For the text-containing cell, return its midpoint in [x, y] coordinate format. 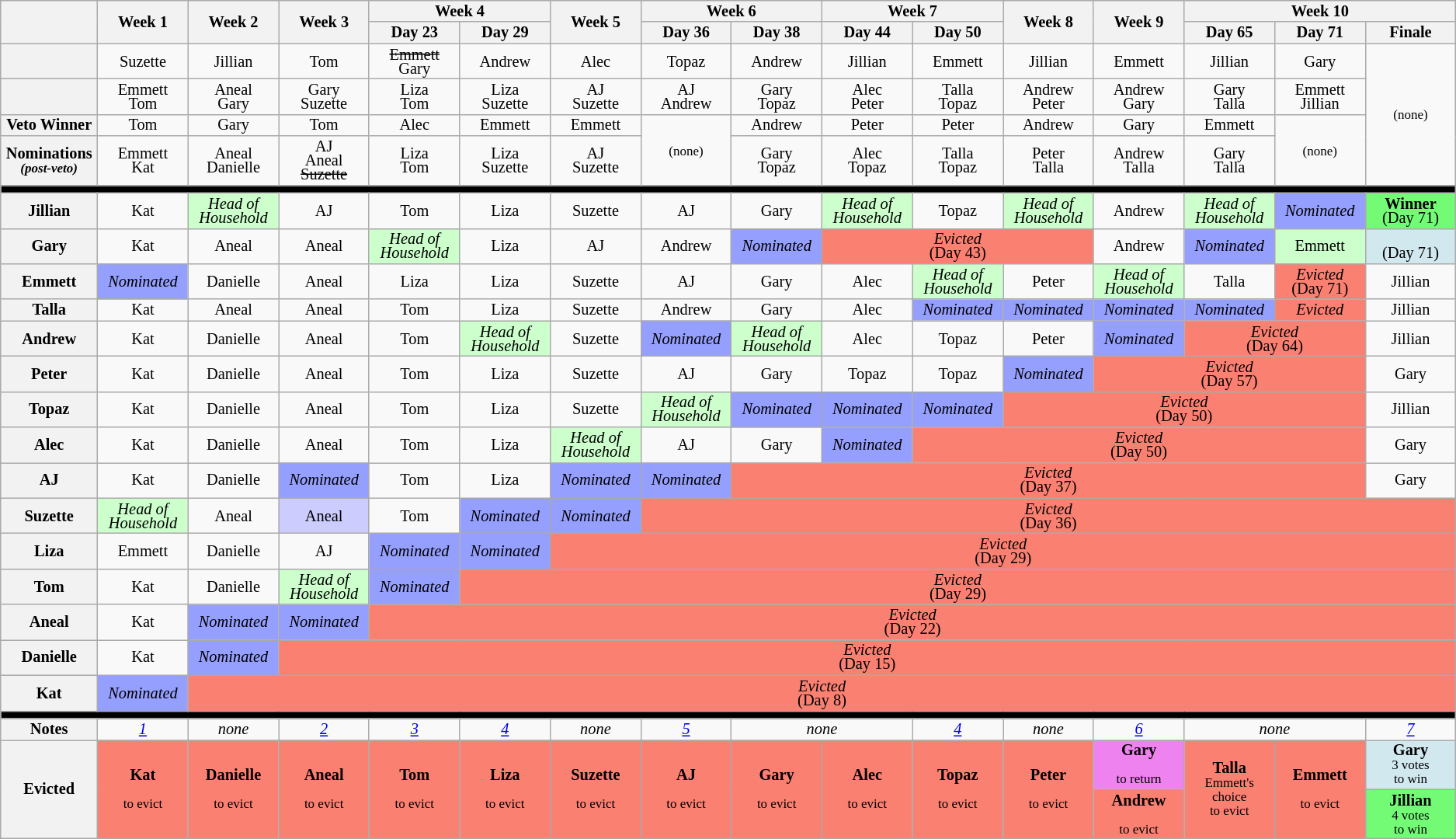
Andrewto evict [1138, 814]
Evicted(Day 15) [867, 657]
Week 9 [1138, 22]
AnealDanielle [233, 161]
Katto evict [143, 789]
EmmettJillian [1320, 96]
AlecPeter [867, 96]
AJto evict [686, 789]
EmmettGary [415, 61]
Week 1 [143, 22]
AndrewTalla [1138, 161]
(Day 71) [1410, 246]
Nominations(post-veto) [50, 161]
PeterTalla [1048, 161]
Peterto evict [1048, 789]
Week 8 [1048, 22]
Evicted(Day 8) [822, 693]
AndrewPeter [1048, 96]
Week 10 [1320, 11]
GarySuzette [325, 96]
Topazto evict [958, 789]
EmmettTom [143, 96]
Garyto return [1138, 764]
AJAnealSuzette [325, 161]
Emmettto evict [1320, 789]
Evicted(Day 22) [912, 622]
7 [1410, 729]
Lizato evict [505, 789]
Evicted(Day 43) [957, 246]
TallaEmmett's choiceto evict [1230, 789]
Jillian4 votesto win [1410, 814]
Day 44 [867, 33]
Week 4 [460, 11]
Week 2 [233, 22]
Evicted(Day 64) [1275, 339]
Veto Winner [50, 125]
Suzetteto evict [596, 789]
Day 71 [1320, 33]
Day 23 [415, 33]
2 [325, 729]
Notes [50, 729]
Evicted(Day 57) [1229, 374]
Finale [1410, 33]
Anealto evict [325, 789]
Week 7 [912, 11]
AlecTopaz [867, 161]
Winner(Day 71) [1410, 211]
6 [1138, 729]
AJAndrew [686, 96]
Garyto evict [777, 789]
Danielleto evict [233, 789]
Week 5 [596, 22]
Evicted(Day 36) [1048, 516]
3 [415, 729]
Week 6 [731, 11]
Day 36 [686, 33]
Tomto evict [415, 789]
1 [143, 729]
AndrewGary [1138, 96]
Day 50 [958, 33]
Head of Household [325, 587]
Week 3 [325, 22]
Day 65 [1230, 33]
Day 29 [505, 33]
Alecto evict [867, 789]
AnealGary [233, 96]
Evicted(Day 71) [1320, 281]
Day 38 [777, 33]
Gary3 votesto win [1410, 764]
5 [686, 729]
Evicted(Day 37) [1048, 480]
EmmettKat [143, 161]
